Search for the cell housing the specified text and yield its [x, y] center coordinate. 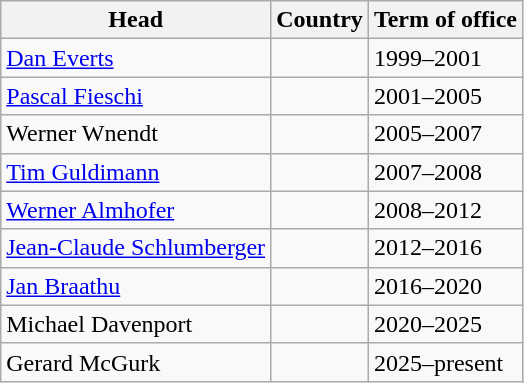
2012–2016 [445, 248]
Werner Wnendt [136, 134]
Jan Braathu [136, 286]
2020–2025 [445, 324]
Head [136, 20]
Gerard McGurk [136, 362]
2005–2007 [445, 134]
Michael Davenport [136, 324]
2007–2008 [445, 172]
Jean-Claude Schlumberger [136, 248]
Pascal Fieschi [136, 96]
2008–2012 [445, 210]
2025–present [445, 362]
1999–2001 [445, 58]
2001–2005 [445, 96]
Term of office [445, 20]
Werner Almhofer [136, 210]
Tim Guldimann [136, 172]
2016–2020 [445, 286]
Dan Everts [136, 58]
Country [320, 20]
